Extract the [X, Y] coordinate from the center of the cell holding the provided text.  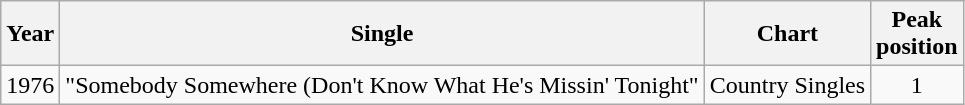
"Somebody Somewhere (Don't Know What He's Missin' Tonight" [382, 85]
Chart [787, 34]
Single [382, 34]
1976 [30, 85]
Country Singles [787, 85]
Peakposition [917, 34]
Year [30, 34]
1 [917, 85]
